Search for the cell housing the specified text and yield its (x, y) center coordinate. 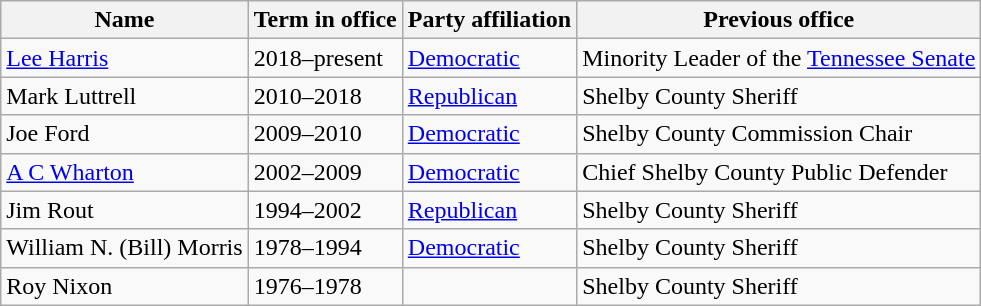
Chief Shelby County Public Defender (779, 172)
William N. (Bill) Morris (124, 248)
Mark Luttrell (124, 96)
Previous office (779, 20)
Party affiliation (489, 20)
Jim Rout (124, 210)
Name (124, 20)
A C Wharton (124, 172)
Lee Harris (124, 58)
2002–2009 (325, 172)
1976–1978 (325, 286)
2018–present (325, 58)
1994–2002 (325, 210)
Shelby County Commission Chair (779, 134)
1978–1994 (325, 248)
2010–2018 (325, 96)
Term in office (325, 20)
2009–2010 (325, 134)
Roy Nixon (124, 286)
Minority Leader of the Tennessee Senate (779, 58)
Joe Ford (124, 134)
